Scan for the cell matching the given text and deliver its [X, Y] coordinate at center. 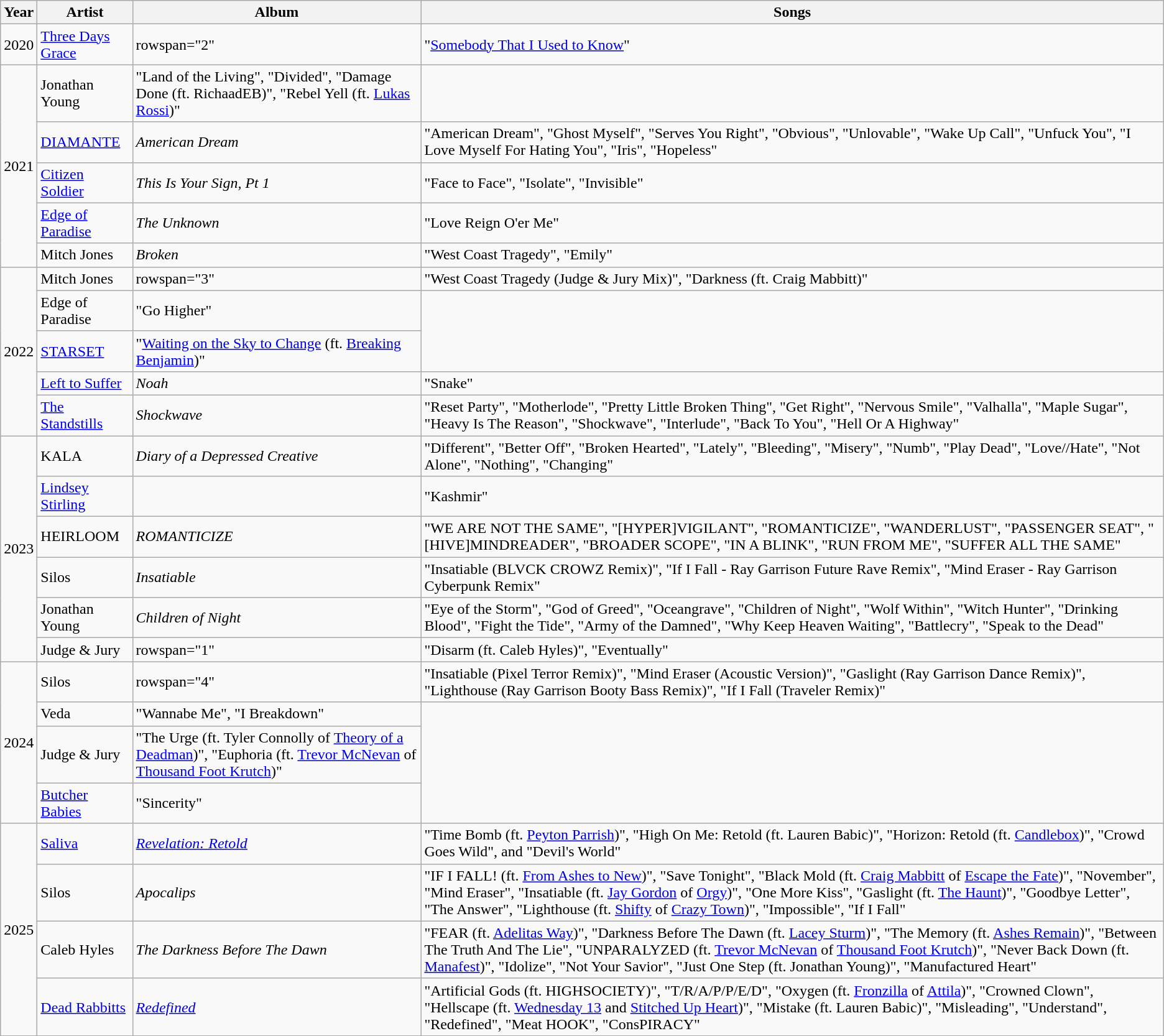
"Land of the Living", "Divided", "Damage Done (ft. RichaadEB)", "Rebel Yell (ft. Lukas Rossi)" [277, 93]
rowspan="3" [277, 279]
Apocalips [277, 892]
The Darkness Before The Dawn [277, 950]
Year [19, 12]
"Face to Face", "Isolate", "Invisible" [792, 183]
2020 [19, 45]
Artist [85, 12]
Veda [85, 714]
"Time Bomb (ft. Peyton Parrish)", "High On Me: Retold (ft. Lauren Babic)", "Horizon: Retold (ft. Candlebox)", "Crowd Goes Wild", and "Devil's World" [792, 843]
American Dream [277, 142]
"Sincerity" [277, 803]
Dead Rabbitts [85, 1007]
KALA [85, 455]
"Wannabe Me", "I Breakdown" [277, 714]
STARSET [85, 351]
rowspan="4" [277, 682]
Saliva [85, 843]
Left to Suffer [85, 383]
rowspan="2" [277, 45]
Revelation: Retold [277, 843]
ROMANTICIZE [277, 537]
Caleb Hyles [85, 950]
"Different", "Better Off", "Broken Hearted", "Lately", "Bleeding", "Misery", "Numb", "Play Dead", "Love//Hate", "Not Alone", "Nothing", "Changing" [792, 455]
Songs [792, 12]
The Standstills [85, 415]
Insatiable [277, 577]
2023 [19, 548]
"Love Reign O'er Me" [792, 223]
"Insatiable (BLVCK CROWZ Remix)", "If I Fall - Ray Garrison Future Rave Remix", "Mind Eraser - Ray Garrison Cyberpunk Remix" [792, 577]
"Disarm (ft. Caleb Hyles)", "Eventually" [792, 650]
Shockwave [277, 415]
Three Days Grace [85, 45]
"West Coast Tragedy (Judge & Jury Mix)", "Darkness (ft. Craig Mabbitt)" [792, 279]
"West Coast Tragedy", "Emily" [792, 255]
Children of Night [277, 618]
Album [277, 12]
rowspan="1" [277, 650]
2022 [19, 351]
Lindsey Stirling [85, 496]
This Is Your Sign, Pt 1 [277, 183]
"The Urge (ft. Tyler Connolly of Theory of a Deadman)", "Euphoria (ft. Trevor McNevan of Thousand Foot Krutch)" [277, 754]
"Go Higher" [277, 311]
Noah [277, 383]
DIAMANTE [85, 142]
The Unknown [277, 223]
Broken [277, 255]
"Kashmir" [792, 496]
2021 [19, 165]
Citizen Soldier [85, 183]
Diary of a Depressed Creative [277, 455]
"Snake" [792, 383]
Butcher Babies [85, 803]
2025 [19, 929]
Redefined [277, 1007]
"Somebody That I Used to Know" [792, 45]
2024 [19, 742]
"Waiting on the Sky to Change (ft. Breaking Benjamin)" [277, 351]
HEIRLOOM [85, 537]
